Determine the (x, y) coordinate at the center of the cell enclosing the given text.  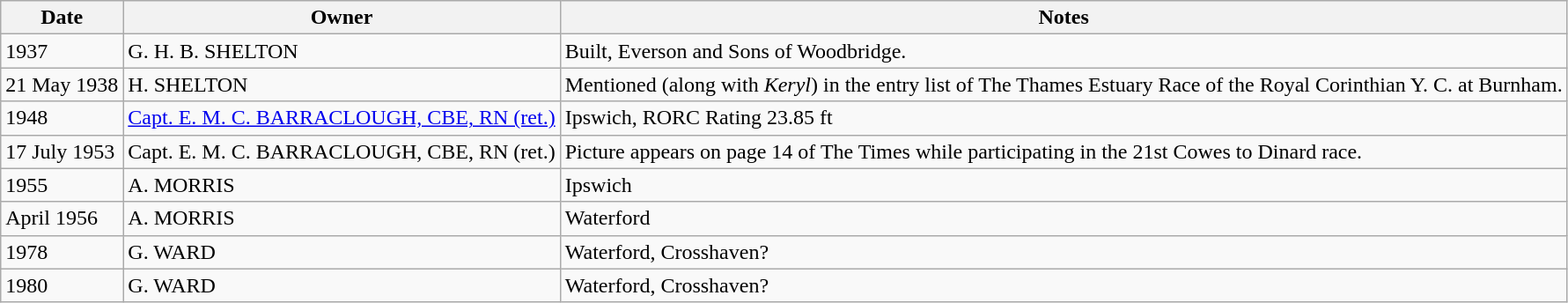
1937 (62, 51)
Notes (1064, 18)
Mentioned (along with Keryl) in the entry list of The Thames Estuary Race of the Royal Corinthian Y. C. at Burnham. (1064, 85)
Ipswich (1064, 185)
Waterford (1064, 218)
1978 (62, 252)
April 1956 (62, 218)
17 July 1953 (62, 151)
Built, Everson and Sons of Woodbridge. (1064, 51)
H. SHELTON (342, 85)
1948 (62, 118)
Owner (342, 18)
Date (62, 18)
Ipswich, RORC Rating 23.85 ft (1064, 118)
21 May 1938 (62, 85)
1955 (62, 185)
Picture appears on page 14 of The Times while participating in the 21st Cowes to Dinard race. (1064, 151)
G. H. B. SHELTON (342, 51)
1980 (62, 285)
